Pinpoint the cell where the given text exists, returning its [X, Y] midpoint coordinate. 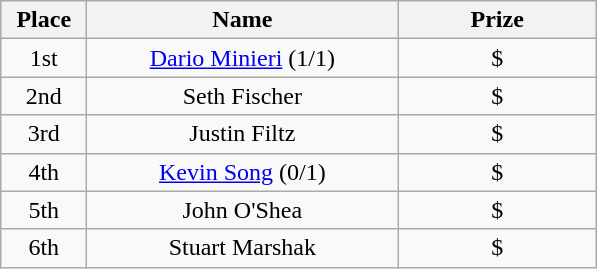
Kevin Song (0/1) [242, 172]
John O'Shea [242, 210]
Stuart Marshak [242, 248]
3rd [44, 134]
4th [44, 172]
Dario Minieri (1/1) [242, 58]
1st [44, 58]
Prize [498, 20]
Seth Fischer [242, 96]
5th [44, 210]
Place [44, 20]
6th [44, 248]
Justin Filtz [242, 134]
Name [242, 20]
2nd [44, 96]
